Pinpoint the cell where the given text exists, returning its (X, Y) midpoint coordinate. 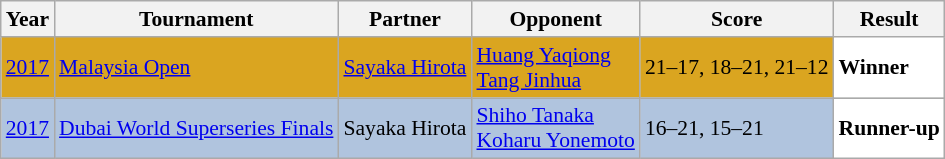
Dubai World Superseries Finals (196, 128)
Partner (404, 19)
Huang Yaqiong Tang Jinhua (555, 68)
Score (737, 19)
16–21, 15–21 (737, 128)
Tournament (196, 19)
Result (890, 19)
Winner (890, 68)
Year (28, 19)
Malaysia Open (196, 68)
21–17, 18–21, 21–12 (737, 68)
Opponent (555, 19)
Shiho Tanaka Koharu Yonemoto (555, 128)
Runner-up (890, 128)
